Find where the given text appears and provide that cell's center as [X, Y] coordinate. 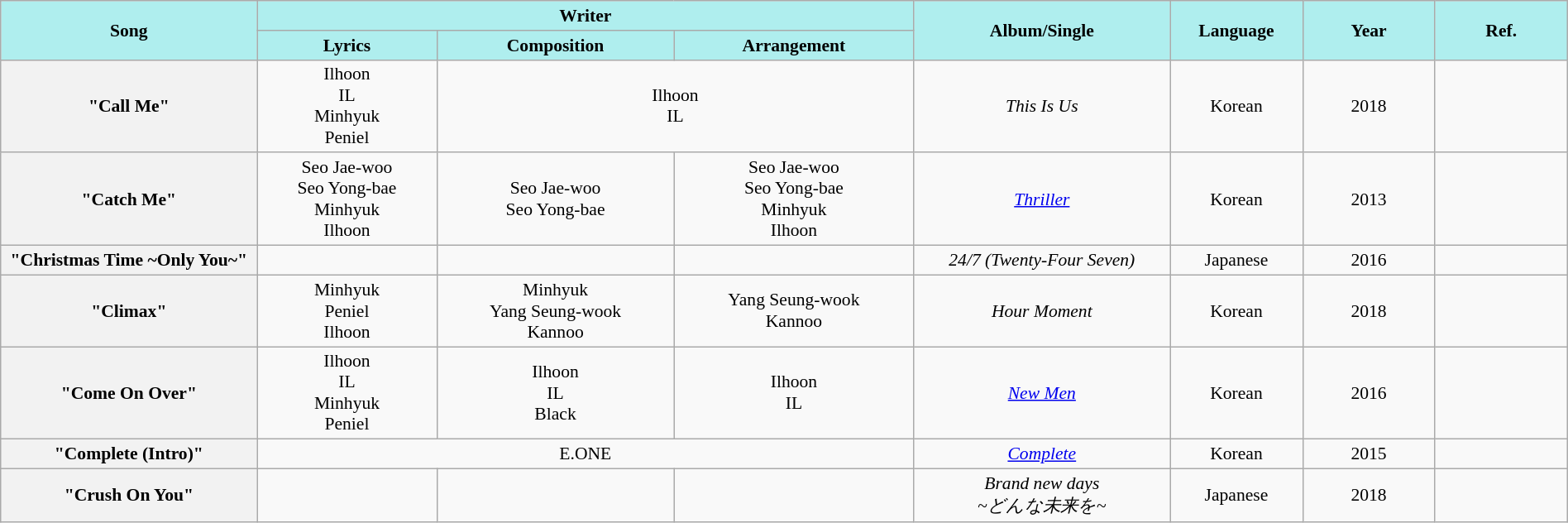
Arrangement [794, 45]
E.ONE [586, 454]
"Crush On You" [129, 495]
Yang Seung-wookKannoo [794, 311]
"Come On Over" [129, 392]
Album/Single [1042, 30]
MinhyukPenielIlhoon [347, 311]
2015 [1369, 454]
Ref. [1501, 30]
Year [1369, 30]
Composition [556, 45]
24/7 (Twenty-Four Seven) [1042, 260]
2013 [1369, 199]
"Complete (Intro)" [129, 454]
This Is Us [1042, 106]
Seo Jae-wooSeo Yong-bae [556, 199]
"Catch Me" [129, 199]
Brand new days ~どんな未来を~ [1042, 495]
Hour Moment [1042, 311]
"Climax" [129, 311]
Thriller [1042, 199]
Song [129, 30]
Lyrics [347, 45]
Complete [1042, 454]
New Men [1042, 392]
MinhyukYang Seung-wookKannoo [556, 311]
Language [1236, 30]
"Christmas Time ~Only You~" [129, 260]
Writer [586, 16]
IlhoonILBlack [556, 392]
"Call Me" [129, 106]
